Find where the given text appears and provide that cell's center as [X, Y] coordinate. 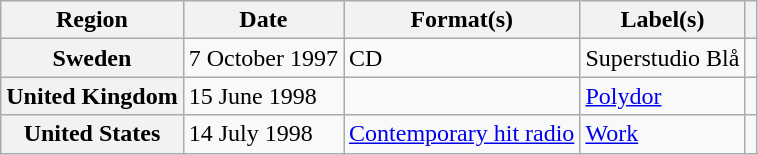
Polydor [662, 96]
15 June 1998 [263, 96]
7 October 1997 [263, 58]
Contemporary hit radio [462, 134]
Sweden [92, 58]
14 July 1998 [263, 134]
Format(s) [462, 20]
Region [92, 20]
United Kingdom [92, 96]
Label(s) [662, 20]
Date [263, 20]
Superstudio Blå [662, 58]
United States [92, 134]
Work [662, 134]
CD [462, 58]
